Find where the given text appears and provide that cell's center as [X, Y] coordinate. 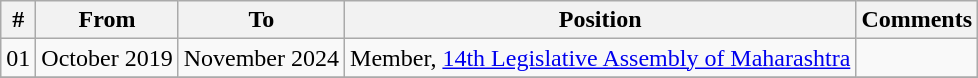
# [18, 20]
From [107, 20]
Comments [917, 20]
Position [600, 20]
Member, 14th Legislative Assembly of Maharashtra [600, 58]
01 [18, 58]
To [261, 20]
October 2019 [107, 58]
November 2024 [261, 58]
